Locate the cell with the specified text and output its (X, Y) center coordinate. 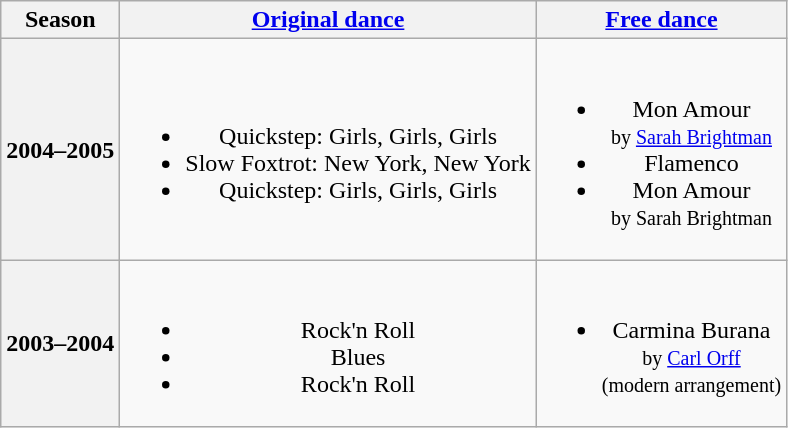
Free dance (661, 20)
2003–2004 (60, 344)
Rock'n RollBluesRock'n Roll (328, 344)
Season (60, 20)
2004–2005 (60, 150)
Quickstep: Girls, Girls, GirlsSlow Foxtrot: New York, New YorkQuickstep: Girls, Girls, Girls (328, 150)
Mon Amour by Sarah Brightman FlamencoMon Amour by Sarah Brightman (661, 150)
Carmina Burana by Carl Orff (modern arrangement) (661, 344)
Original dance (328, 20)
